Determine the [x, y] coordinate at the center of the cell enclosing the given text.  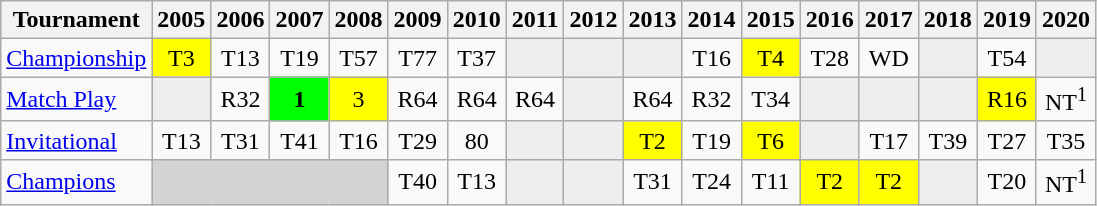
2016 [830, 20]
T11 [770, 182]
2008 [358, 20]
T39 [948, 140]
2019 [1006, 20]
T34 [770, 100]
Match Play [76, 100]
2006 [240, 20]
80 [476, 140]
T77 [418, 58]
T17 [888, 140]
1 [300, 100]
Tournament [76, 20]
2014 [712, 20]
2018 [948, 20]
T35 [1066, 140]
2011 [535, 20]
Champions [76, 182]
T28 [830, 58]
T57 [358, 58]
2005 [182, 20]
T20 [1006, 182]
T37 [476, 58]
2015 [770, 20]
T41 [300, 140]
2010 [476, 20]
2007 [300, 20]
3 [358, 100]
T29 [418, 140]
T6 [770, 140]
T27 [1006, 140]
WD [888, 58]
T4 [770, 58]
2009 [418, 20]
2020 [1066, 20]
Invitational [76, 140]
2017 [888, 20]
T24 [712, 182]
T54 [1006, 58]
Championship [76, 58]
R16 [1006, 100]
T3 [182, 58]
2012 [594, 20]
T40 [418, 182]
2013 [652, 20]
